Search for the cell housing the specified text and yield its (x, y) center coordinate. 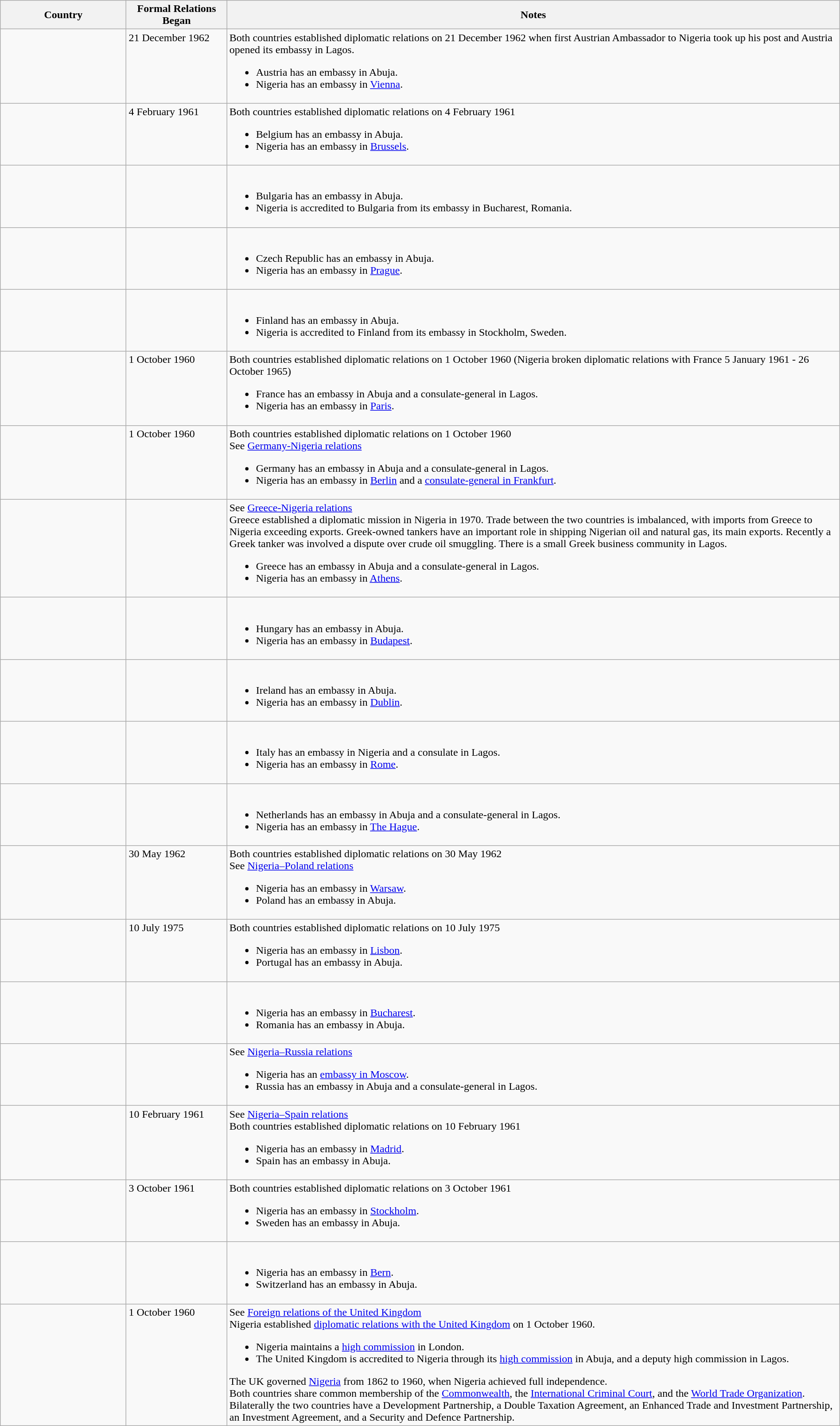
30 May 1962 (176, 882)
Italy has an embassy in Nigeria and a consulate in Lagos.Nigeria has an embassy in Rome. (533, 752)
Both countries established diplomatic relations on 3 October 1961Nigeria has an embassy in Stockholm.Sweden has an embassy in Abuja. (533, 1211)
Finland has an embassy in Abuja.Nigeria is accredited to Finland from its embassy in Stockholm, Sweden. (533, 320)
10 February 1961 (176, 1143)
21 December 1962 (176, 66)
Both countries established diplomatic relations on 10 July 1975Nigeria has an embassy in Lisbon.Portugal has an embassy in Abuja. (533, 951)
Nigeria has an embassy in Bern.Switzerland has an embassy in Abuja. (533, 1273)
See Nigeria–Russia relationsNigeria has an embassy in Moscow.Russia has an embassy in Abuja and a consulate-general in Lagos. (533, 1075)
Formal Relations Began (176, 15)
3 October 1961 (176, 1211)
Netherlands has an embassy in Abuja and a consulate-general in Lagos.Nigeria has an embassy in The Hague. (533, 814)
Hungary has an embassy in Abuja.Nigeria has an embassy in Budapest. (533, 628)
Czech Republic has an embassy in Abuja.Nigeria has an embassy in Prague. (533, 258)
4 February 1961 (176, 134)
10 July 1975 (176, 951)
Nigeria has an embassy in Bucharest.Romania has an embassy in Abuja. (533, 1013)
Bulgaria has an embassy in Abuja.Nigeria is accredited to Bulgaria from its embassy in Bucharest, Romania. (533, 196)
Country (63, 15)
Both countries established diplomatic relations on 4 February 1961Belgium has an embassy in Abuja.Nigeria has an embassy in Brussels. (533, 134)
Notes (533, 15)
Ireland has an embassy in Abuja.Nigeria has an embassy in Dublin. (533, 690)
